Return the (X, Y) coordinate for the center point of the cell that contains the specified text.  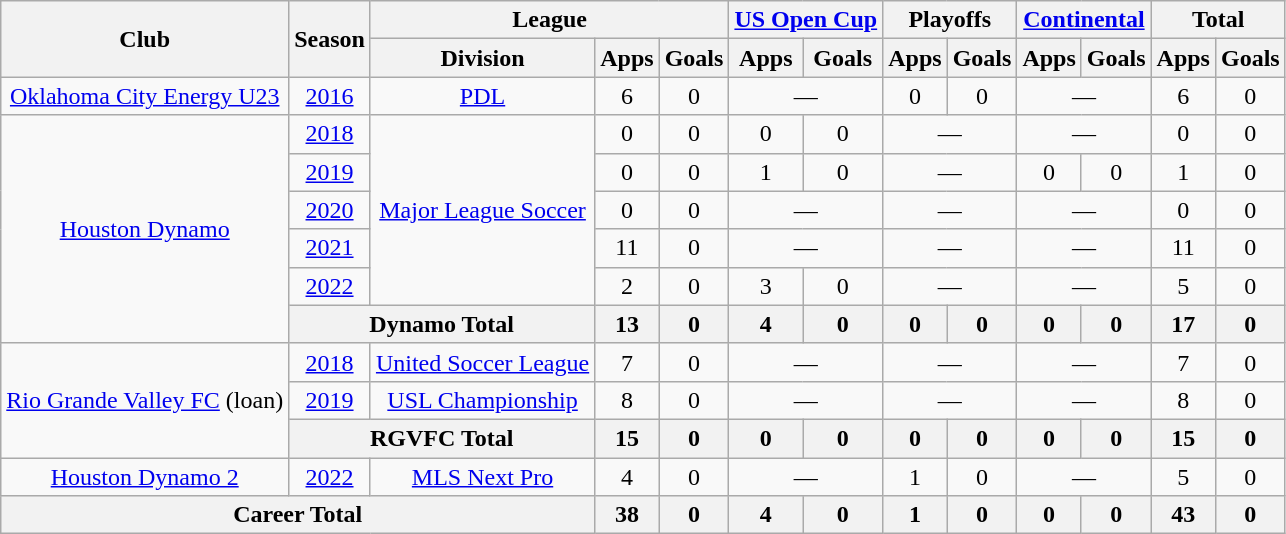
Playoffs (950, 20)
Oklahoma City Energy U23 (145, 96)
Total (1218, 20)
PDL (482, 96)
League (549, 20)
3 (766, 286)
2020 (330, 210)
Season (330, 39)
2021 (330, 248)
MLS Next Pro (482, 477)
Houston Dynamo (145, 229)
Rio Grande Valley FC (loan) (145, 400)
United Soccer League (482, 362)
Club (145, 39)
Continental (1084, 20)
Dynamo Total (442, 324)
US Open Cup (806, 20)
2 (627, 286)
Major League Soccer (482, 210)
17 (1183, 324)
43 (1183, 515)
38 (627, 515)
13 (627, 324)
Career Total (298, 515)
2016 (330, 96)
USL Championship (482, 400)
Houston Dynamo 2 (145, 477)
RGVFC Total (442, 438)
Division (482, 58)
